Provide the (X, Y) coordinate of the cell's center where the given text is located.  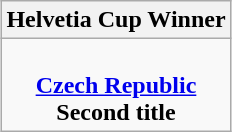
Czech Republic Second title (116, 85)
Helvetia Cup Winner (116, 20)
